For the text-containing cell, return its midpoint in (x, y) coordinate format. 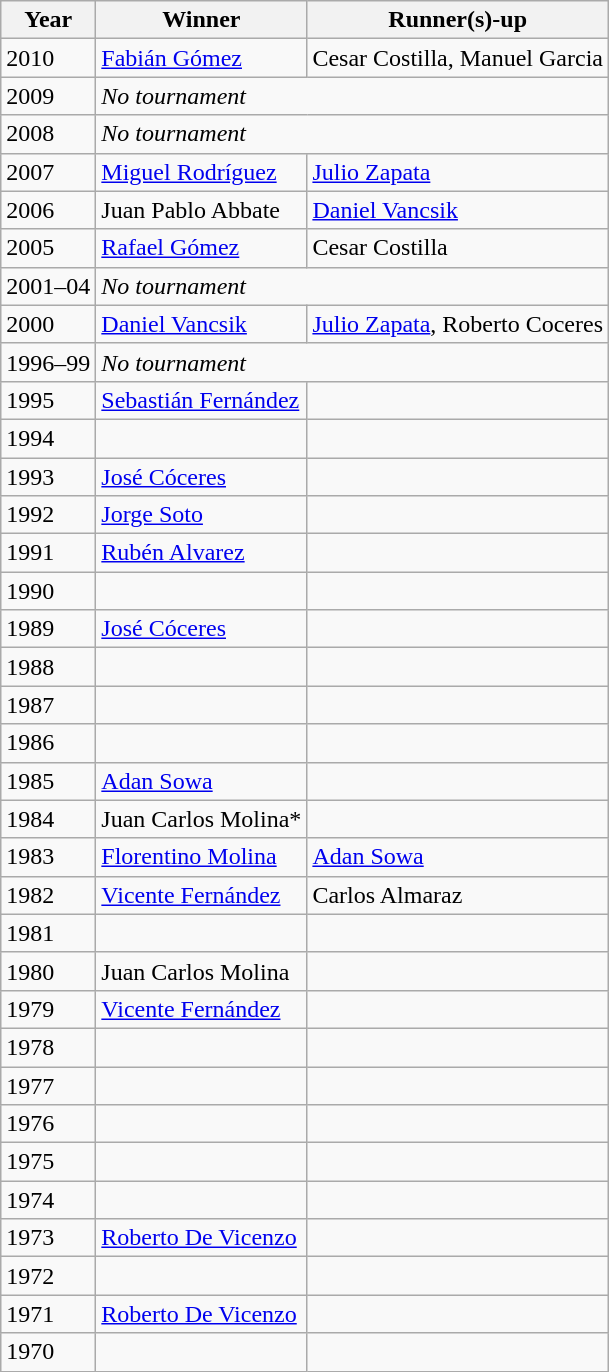
1988 (48, 667)
1986 (48, 743)
1975 (48, 1162)
1991 (48, 553)
2008 (48, 134)
1976 (48, 1124)
1989 (48, 629)
1984 (48, 819)
1970 (48, 1352)
1972 (48, 1276)
1985 (48, 781)
Sebastián Fernández (202, 400)
1979 (48, 1009)
Juan Carlos Molina* (202, 819)
Miguel Rodríguez (202, 172)
1971 (48, 1314)
Juan Carlos Molina (202, 971)
2005 (48, 248)
2000 (48, 324)
Florentino Molina (202, 857)
1996–99 (48, 362)
Juan Pablo Abbate (202, 210)
Carlos Almaraz (458, 895)
1992 (48, 515)
Fabián Gómez (202, 58)
1990 (48, 591)
Rubén Alvarez (202, 553)
1980 (48, 971)
1974 (48, 1200)
1973 (48, 1238)
Winner (202, 20)
2009 (48, 96)
1995 (48, 400)
Julio Zapata, Roberto Coceres (458, 324)
Runner(s)-up (458, 20)
1994 (48, 438)
1987 (48, 705)
1977 (48, 1085)
2006 (48, 210)
2010 (48, 58)
1978 (48, 1047)
1982 (48, 895)
1983 (48, 857)
2007 (48, 172)
Cesar Costilla, Manuel Garcia (458, 58)
Julio Zapata (458, 172)
Rafael Gómez (202, 248)
Year (48, 20)
Cesar Costilla (458, 248)
1993 (48, 477)
1981 (48, 933)
Jorge Soto (202, 515)
2001–04 (48, 286)
